Capture the cell that displays the provided text and extract its (X, Y) central coordinate. 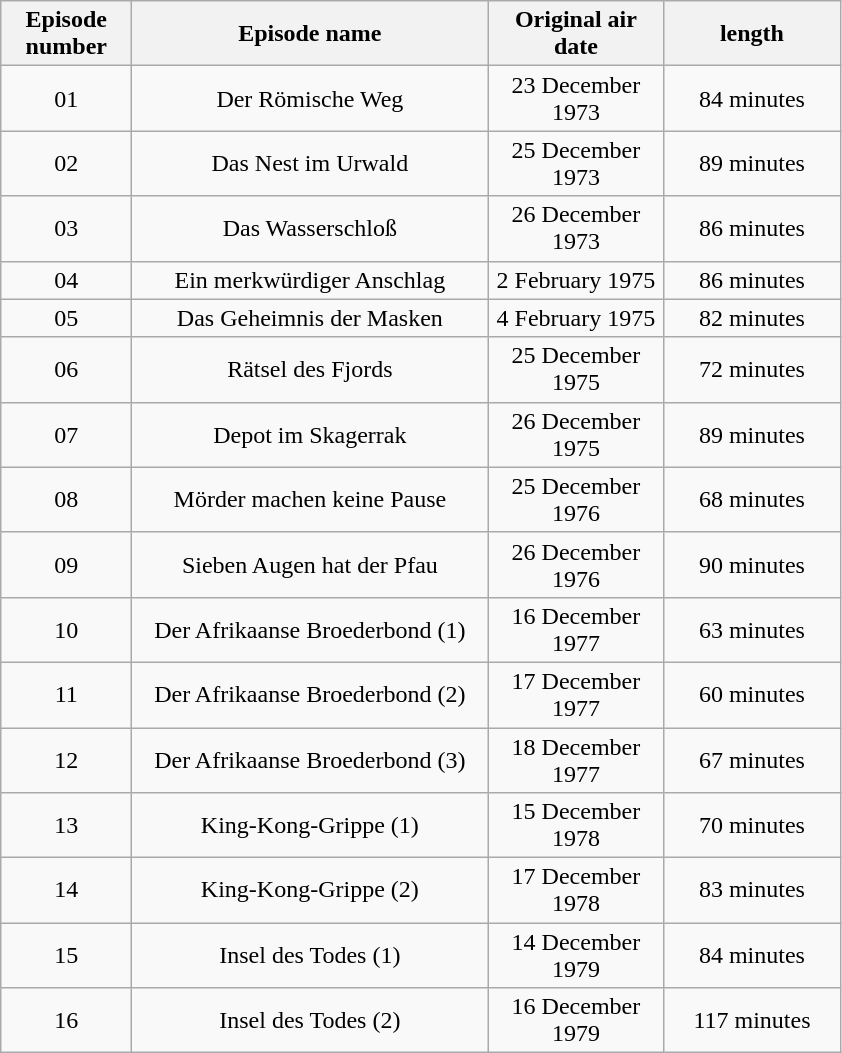
01 (66, 98)
117 minutes (752, 1020)
83 minutes (752, 890)
03 (66, 228)
25 December 1973 (576, 164)
4 February 1975 (576, 318)
67 minutes (752, 760)
16 (66, 1020)
72 minutes (752, 370)
12 (66, 760)
Der Afrikaanse Broederbond (2) (310, 694)
Episode name (310, 34)
Das Wasserschloß (310, 228)
10 (66, 630)
17 December 1977 (576, 694)
Sieben Augen hat der Pfau (310, 564)
Das Nest im Urwald (310, 164)
05 (66, 318)
Der Afrikaanse Broederbond (1) (310, 630)
2 February 1975 (576, 280)
Das Geheimnis der Masken (310, 318)
13 (66, 826)
09 (66, 564)
11 (66, 694)
Der Römische Weg (310, 98)
25 December 1975 (576, 370)
26 December 1973 (576, 228)
Insel des Todes (2) (310, 1020)
15 (66, 956)
60 minutes (752, 694)
King-Kong-Grippe (2) (310, 890)
15 December 1978 (576, 826)
14 (66, 890)
25 December 1976 (576, 500)
17 December 1978 (576, 890)
Mörder machen keine Pause (310, 500)
70 minutes (752, 826)
Original air date (576, 34)
63 minutes (752, 630)
04 (66, 280)
14 December 1979 (576, 956)
Insel des Todes (1) (310, 956)
26 December 1975 (576, 434)
Der Afrikaanse Broederbond (3) (310, 760)
16 December 1979 (576, 1020)
16 December 1977 (576, 630)
18 December 1977 (576, 760)
06 (66, 370)
26 December 1976 (576, 564)
02 (66, 164)
Ein merkwürdiger Anschlag (310, 280)
08 (66, 500)
23 December 1973 (576, 98)
82 minutes (752, 318)
King-Kong-Grippe (1) (310, 826)
90 minutes (752, 564)
Episode number (66, 34)
length (752, 34)
68 minutes (752, 500)
Depot im Skagerrak (310, 434)
Rätsel des Fjords (310, 370)
07 (66, 434)
